Search for the cell housing the specified text and yield its (X, Y) center coordinate. 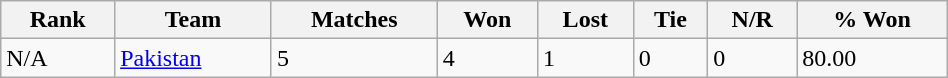
Pakistan (194, 58)
4 (487, 58)
Won (487, 20)
1 (585, 58)
Tie (670, 20)
N/A (58, 58)
N/R (752, 20)
Team (194, 20)
Rank (58, 20)
% Won (872, 20)
Lost (585, 20)
5 (354, 58)
Matches (354, 20)
80.00 (872, 58)
